Return [x, y] of the center of cell containing provided text 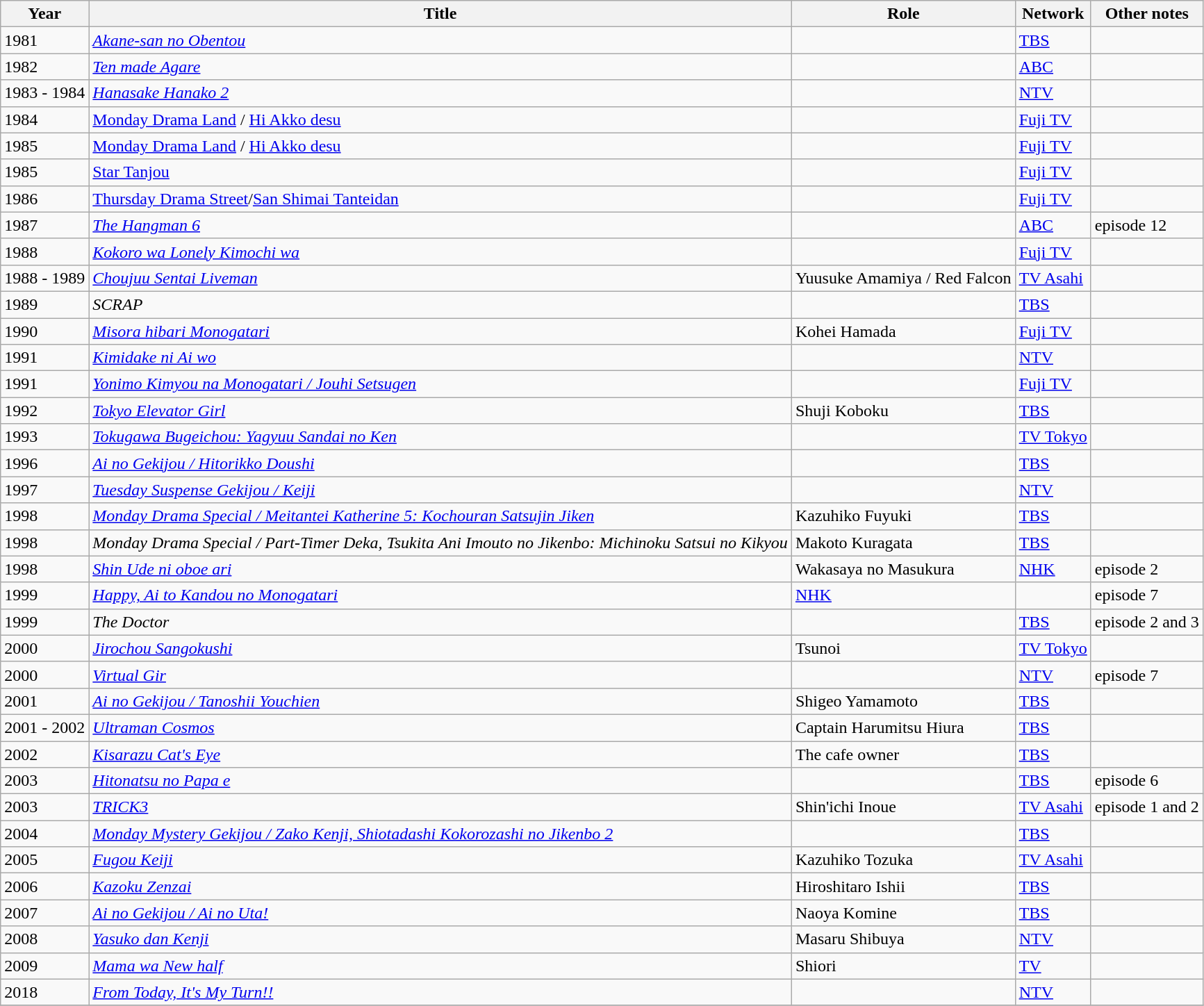
Choujuu Sentai Liveman [440, 278]
2004 [44, 834]
Year [44, 14]
Shiori [903, 966]
2008 [44, 939]
1989 [44, 304]
Makoto Kuragata [903, 543]
1986 [44, 199]
Fugou Keiji [440, 860]
Star Tanjou [440, 172]
Monday Mystery Gekijou / Zako Kenji, Shiotadashi Kokorozashi no Jikenbo 2 [440, 834]
Kazoku Zenzai [440, 887]
Wakasaya no Masukura [903, 569]
2001 - 2002 [44, 727]
episode 2 [1146, 569]
2006 [44, 887]
Hanasake Hanako 2 [440, 93]
2018 [44, 992]
Shin'ichi Inoue [903, 807]
1982 [44, 67]
1990 [44, 331]
1984 [44, 119]
Shuji Koboku [903, 411]
Hiroshitaro Ishii [903, 887]
episode 12 [1146, 225]
Yuusuke Amamiya / Red Falcon [903, 278]
Other notes [1146, 14]
Naoya Komine [903, 913]
Kimidake ni Ai wo [440, 358]
1987 [44, 225]
Thursday Drama Street/San Shimai Tanteidan [440, 199]
Yonimo Kimyou na Monogatari / Jouhi Setsugen [440, 384]
2009 [44, 966]
The Hangman 6 [440, 225]
1992 [44, 411]
episode 2 and 3 [1146, 622]
Shin Ude ni oboe ari [440, 569]
Kazuhiko Fuyuki [903, 516]
Ai no Gekijou / Hitorikko Doushi [440, 463]
From Today, It's My Turn!! [440, 992]
Title [440, 14]
Akane-san no Obentou [440, 40]
1997 [44, 490]
1981 [44, 40]
Shigeo Yamamoto [903, 701]
Ai no Gekijou / Ai no Uta! [440, 913]
Masaru Shibuya [903, 939]
Kazuhiko Tozuka [903, 860]
Role [903, 14]
2007 [44, 913]
Ultraman Cosmos [440, 727]
Tuesday Suspense Gekijou / Keiji [440, 490]
1996 [44, 463]
Captain Harumitsu Hiura [903, 727]
Ai no Gekijou / Tanoshii Youchien [440, 701]
Happy, Ai to Kandou no Monogatari [440, 595]
Tsunoi [903, 648]
TRICK3 [440, 807]
The Doctor [440, 622]
Kohei Hamada [903, 331]
The cafe owner [903, 754]
Jirochou Sangokushi [440, 648]
1988 [44, 251]
Tokugawa Bugeichou: Yagyuu Sandai no Ken [440, 437]
episode 1 and 2 [1146, 807]
Monday Drama Special / Part-Timer Deka, Tsukita Ani Imouto no Jikenbo: Michinoku Satsui no Kikyou [440, 543]
Kokoro wa Lonely Kimochi wa [440, 251]
episode 6 [1146, 781]
1983 - 1984 [44, 93]
Virtual Gir [440, 675]
Tokyo Elevator Girl [440, 411]
Mama wa New half [440, 966]
1993 [44, 437]
Network [1053, 14]
Monday Drama Special / Meitantei Katherine 5: Kochouran Satsujin Jiken [440, 516]
2001 [44, 701]
Hitonatsu no Papa e [440, 781]
SCRAP [440, 304]
Yasuko dan Kenji [440, 939]
Misora hibari Monogatari [440, 331]
1988 - 1989 [44, 278]
2002 [44, 754]
Ten made Agare [440, 67]
2005 [44, 860]
TV [1053, 966]
Kisarazu Cat's Eye [440, 754]
